Pinpoint the cell where the given text exists, returning its [x, y] midpoint coordinate. 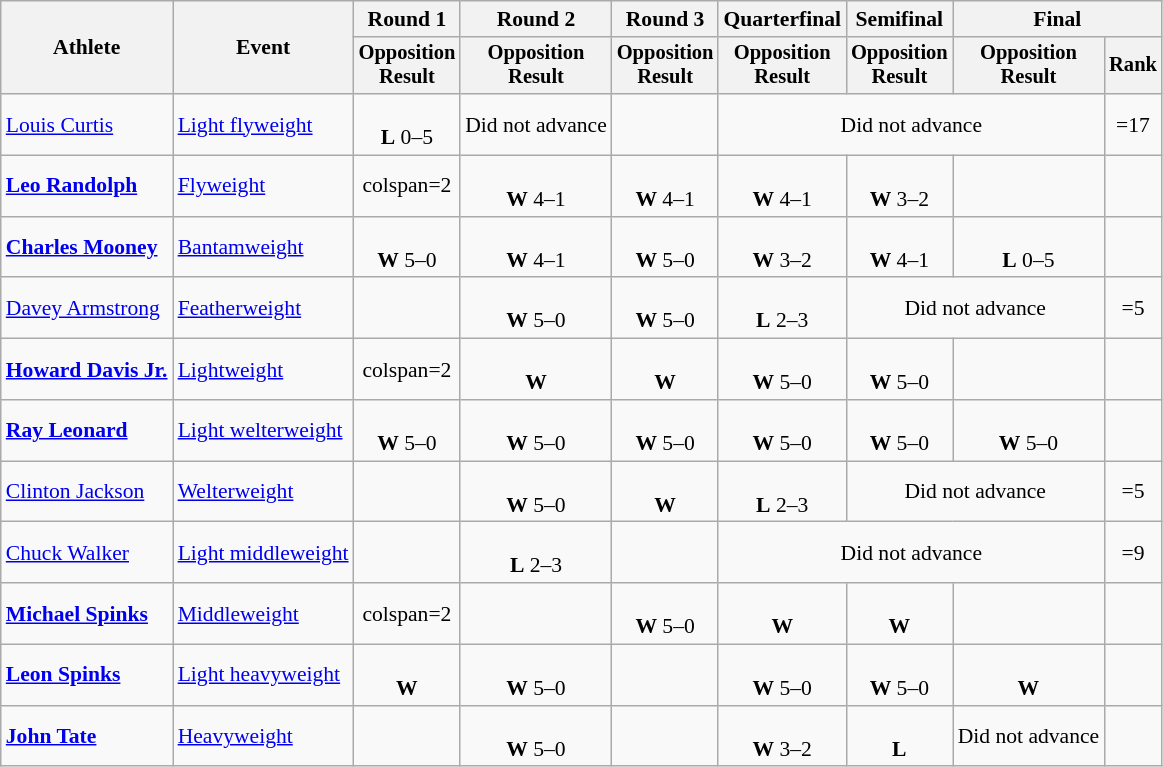
Heavyweight [264, 736]
Round 1 [408, 19]
Light welterweight [264, 430]
Bantamweight [264, 248]
Howard Davis Jr. [87, 370]
Lightweight [264, 370]
Chuck Walker [87, 552]
Athlete [87, 48]
Featherweight [264, 308]
Light heavyweight [264, 676]
Leo Randolph [87, 186]
Louis Curtis [87, 124]
Leon Spinks [87, 676]
Quarterfinal [782, 19]
Round 2 [536, 19]
Charles Mooney [87, 248]
Davey Armstrong [87, 308]
Welterweight [264, 492]
Michael Spinks [87, 614]
Final [1058, 19]
Flyweight [264, 186]
=9 [1133, 552]
Clinton Jackson [87, 492]
Event [264, 48]
Middleweight [264, 614]
Light middleweight [264, 552]
John Tate [87, 736]
Ray Leonard [87, 430]
Rank [1133, 66]
=17 [1133, 124]
Light flyweight [264, 124]
Round 3 [666, 19]
Semifinal [900, 19]
L [900, 736]
